Capture the cell that displays the provided text and extract its [x, y] central coordinate. 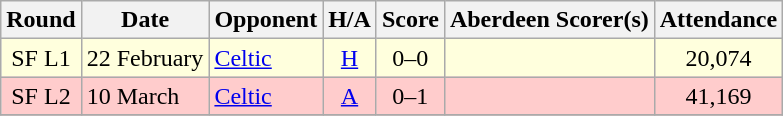
Score [410, 20]
Date [145, 20]
Round [41, 20]
41,169 [718, 96]
20,074 [718, 58]
0–0 [410, 58]
22 February [145, 58]
H/A [350, 20]
SF L1 [41, 58]
H [350, 58]
Opponent [266, 20]
10 March [145, 96]
Attendance [718, 20]
SF L2 [41, 96]
Aberdeen Scorer(s) [549, 20]
A [350, 96]
0–1 [410, 96]
